Identify which cell holds the provided text, then report its (x, y) central coordinate. 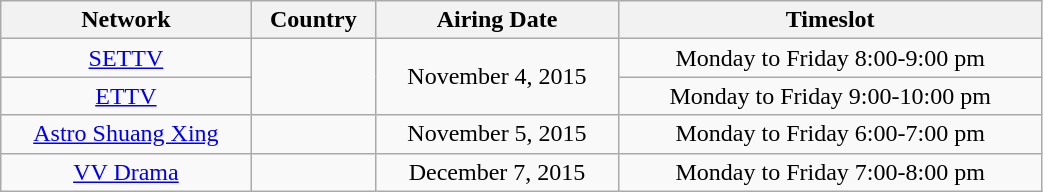
Monday to Friday 6:00-7:00 pm (830, 134)
ETTV (126, 96)
Monday to Friday 9:00-10:00 pm (830, 96)
VV Drama (126, 172)
November 5, 2015 (498, 134)
Network (126, 20)
Country (314, 20)
SETTV (126, 58)
December 7, 2015 (498, 172)
Astro Shuang Xing (126, 134)
Airing Date (498, 20)
Monday to Friday 7:00-8:00 pm (830, 172)
November 4, 2015 (498, 77)
Timeslot (830, 20)
Monday to Friday 8:00-9:00 pm (830, 58)
